Pinpoint the cell where the given text exists, returning its (x, y) midpoint coordinate. 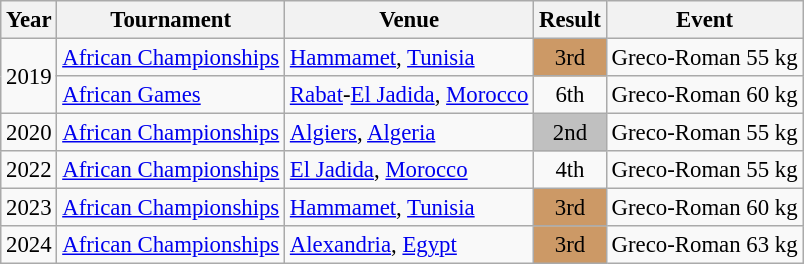
6th (570, 95)
2019 (29, 76)
4th (570, 170)
2024 (29, 245)
El Jadida, Morocco (410, 170)
Result (570, 20)
Event (704, 20)
2023 (29, 208)
Rabat-El Jadida, Morocco (410, 95)
Greco-Roman 63 kg (704, 245)
2nd (570, 133)
Year (29, 20)
2022 (29, 170)
2020 (29, 133)
Algiers, Algeria (410, 133)
Tournament (171, 20)
Alexandria, Egypt (410, 245)
African Games (171, 95)
Venue (410, 20)
